Scan for the cell matching the given text and deliver its (X, Y) coordinate at center. 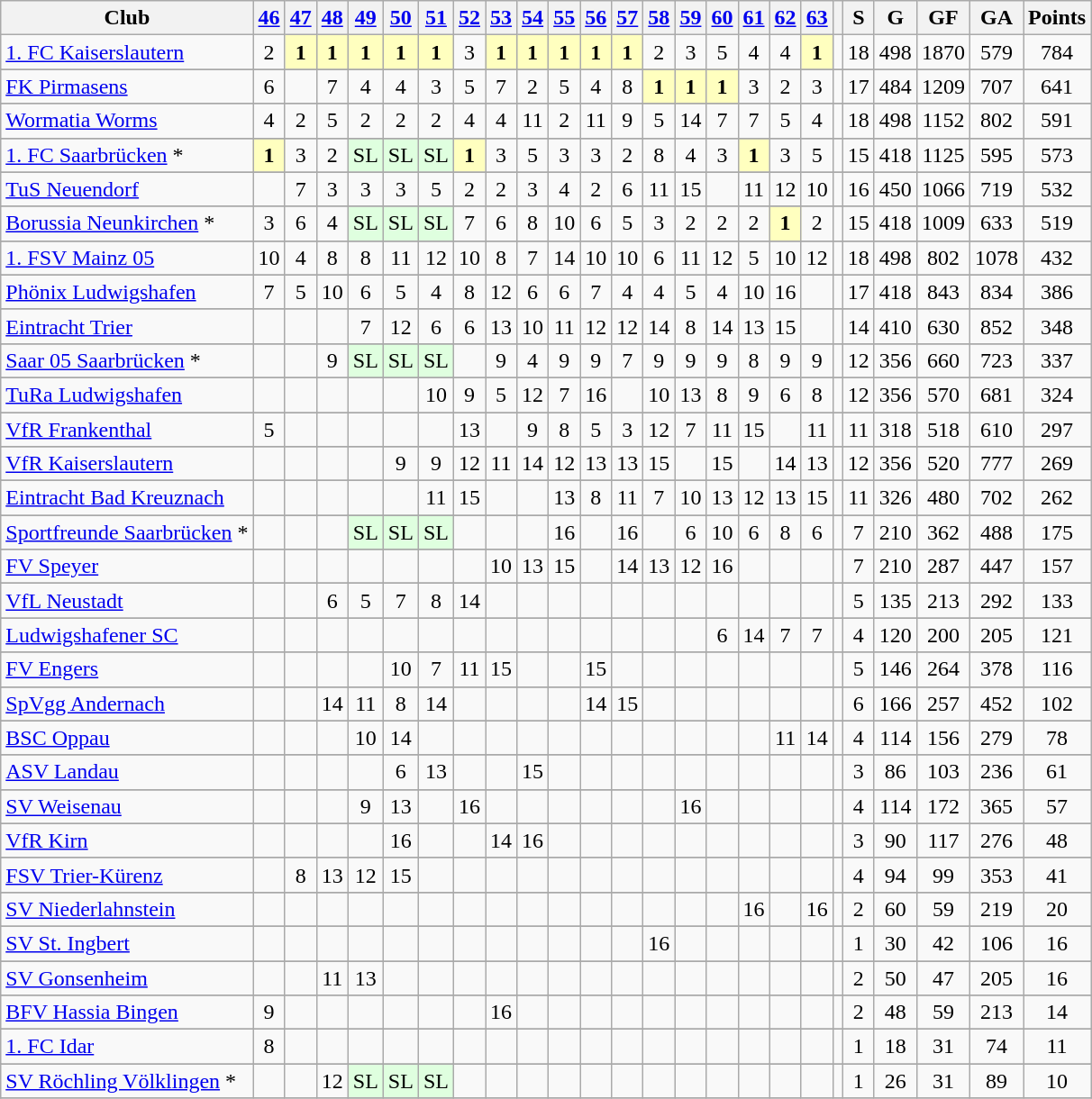
532 (1058, 189)
518 (942, 430)
843 (942, 292)
156 (942, 738)
1870 (942, 52)
103 (942, 772)
410 (896, 326)
VfR Kirn (127, 840)
62 (786, 18)
102 (1058, 704)
TuS Neuendorf (127, 189)
FK Pirmasens (127, 86)
Phönix Ludwigshafen (127, 292)
1009 (942, 223)
591 (1058, 121)
166 (896, 704)
480 (942, 498)
SV Weisenau (127, 806)
Sportfreunde Saarbrücken * (127, 532)
1. FC Kaiserslautern (127, 52)
94 (896, 875)
630 (942, 326)
157 (1058, 567)
852 (996, 326)
1. FC Saarbrücken * (127, 155)
353 (996, 875)
Points (1058, 18)
FV Engers (127, 669)
200 (942, 635)
117 (942, 840)
681 (996, 395)
Borussia Neunkirchen * (127, 223)
146 (896, 669)
324 (1058, 395)
133 (1058, 601)
99 (942, 875)
VfR Kaiserslautern (127, 464)
Eintracht Trier (127, 326)
1078 (996, 258)
30 (896, 943)
269 (1058, 464)
719 (996, 189)
488 (996, 532)
20 (1058, 909)
Ludwigshafener SC (127, 635)
348 (1058, 326)
236 (996, 772)
42 (942, 943)
450 (896, 189)
573 (1058, 155)
326 (896, 498)
FV Speyer (127, 567)
707 (996, 86)
279 (996, 738)
570 (942, 395)
641 (1058, 86)
GF (942, 18)
GA (996, 18)
116 (1058, 669)
1152 (942, 121)
G (896, 18)
SV Röchling Völklingen * (127, 1081)
452 (996, 704)
S (858, 18)
90 (896, 840)
41 (1058, 875)
56 (596, 18)
TuRa Ludwigshafen (127, 395)
610 (996, 430)
432 (1058, 258)
262 (1058, 498)
49 (366, 18)
58 (660, 18)
365 (996, 806)
78 (1058, 738)
784 (1058, 52)
106 (996, 943)
53 (501, 18)
579 (996, 52)
26 (896, 1081)
362 (942, 532)
120 (896, 635)
1066 (942, 189)
297 (1058, 430)
172 (942, 806)
Wormatia Worms (127, 121)
55 (564, 18)
SV Gonsenheim (127, 977)
386 (1058, 292)
135 (896, 601)
1. FC Idar (127, 1047)
447 (996, 567)
121 (1058, 635)
1. FSV Mainz 05 (127, 258)
46 (268, 18)
Club (127, 18)
276 (996, 840)
702 (996, 498)
219 (996, 909)
1125 (942, 155)
520 (942, 464)
777 (996, 464)
519 (1058, 223)
VfR Frankenthal (127, 430)
63 (816, 18)
660 (942, 360)
VfL Neustadt (127, 601)
74 (996, 1047)
1209 (942, 86)
89 (996, 1081)
BFV Hassia Bingen (127, 1013)
257 (942, 704)
337 (1058, 360)
SV St. Ingbert (127, 943)
292 (996, 601)
SpVgg Andernach (127, 704)
484 (896, 86)
ASV Landau (127, 772)
287 (942, 567)
Eintracht Bad Kreuznach (127, 498)
54 (533, 18)
318 (896, 430)
378 (996, 669)
SV Niederlahnstein (127, 909)
FSV Trier-Kürenz (127, 875)
723 (996, 360)
86 (896, 772)
51 (436, 18)
Saar 05 Saarbrücken * (127, 360)
52 (469, 18)
834 (996, 292)
264 (942, 669)
633 (996, 223)
175 (1058, 532)
595 (996, 155)
BSC Oppau (127, 738)
